Output the (x, y) coordinate of the center of the cell containing the given text.  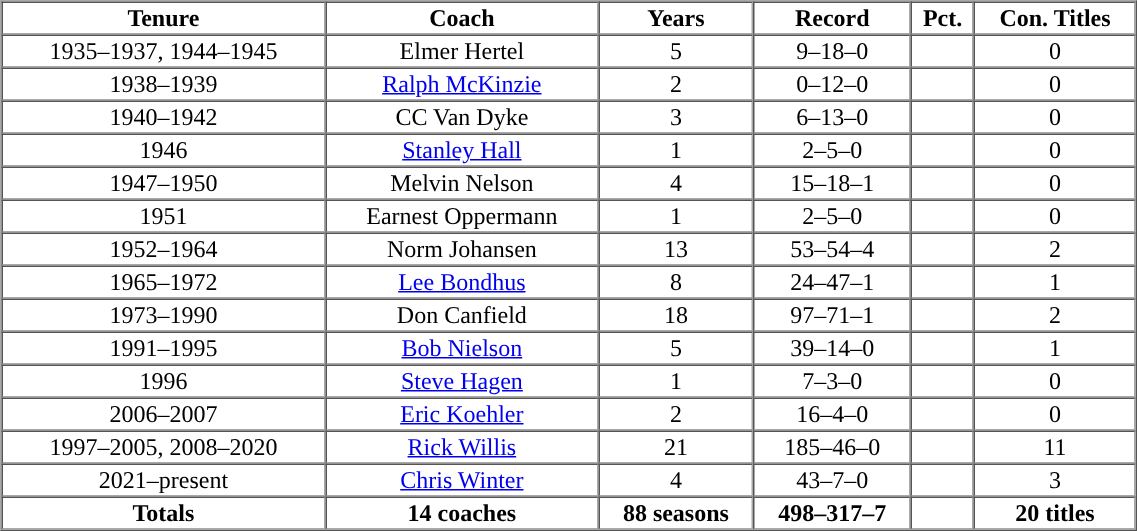
Stanley Hall (462, 150)
1997–2005, 2008–2020 (164, 446)
Totals (164, 512)
Steve Hagen (462, 380)
1938–1939 (164, 84)
0–12–0 (832, 84)
39–14–0 (832, 348)
1952–1964 (164, 248)
88 seasons (676, 512)
15–18–1 (832, 182)
1940–1942 (164, 116)
1935–1937, 1944–1945 (164, 50)
Tenure (164, 18)
1951 (164, 216)
Chris Winter (462, 480)
Bob Nielson (462, 348)
6–13–0 (832, 116)
20 titles (1055, 512)
1991–1995 (164, 348)
24–47–1 (832, 282)
CC Van Dyke (462, 116)
16–4–0 (832, 414)
Eric Koehler (462, 414)
2021–present (164, 480)
9–18–0 (832, 50)
Norm Johansen (462, 248)
498–317–7 (832, 512)
Con. Titles (1055, 18)
2006–2007 (164, 414)
1973–1990 (164, 314)
8 (676, 282)
21 (676, 446)
18 (676, 314)
Years (676, 18)
11 (1055, 446)
Melvin Nelson (462, 182)
14 coaches (462, 512)
Record (832, 18)
Elmer Hertel (462, 50)
185–46–0 (832, 446)
53–54–4 (832, 248)
43–7–0 (832, 480)
7–3–0 (832, 380)
Earnest Oppermann (462, 216)
1947–1950 (164, 182)
97–71–1 (832, 314)
Rick Willis (462, 446)
1996 (164, 380)
13 (676, 248)
Lee Bondhus (462, 282)
Don Canfield (462, 314)
Ralph McKinzie (462, 84)
Coach (462, 18)
1946 (164, 150)
1965–1972 (164, 282)
Pct. (942, 18)
